Locate the cell with the specified text and output its [x, y] center coordinate. 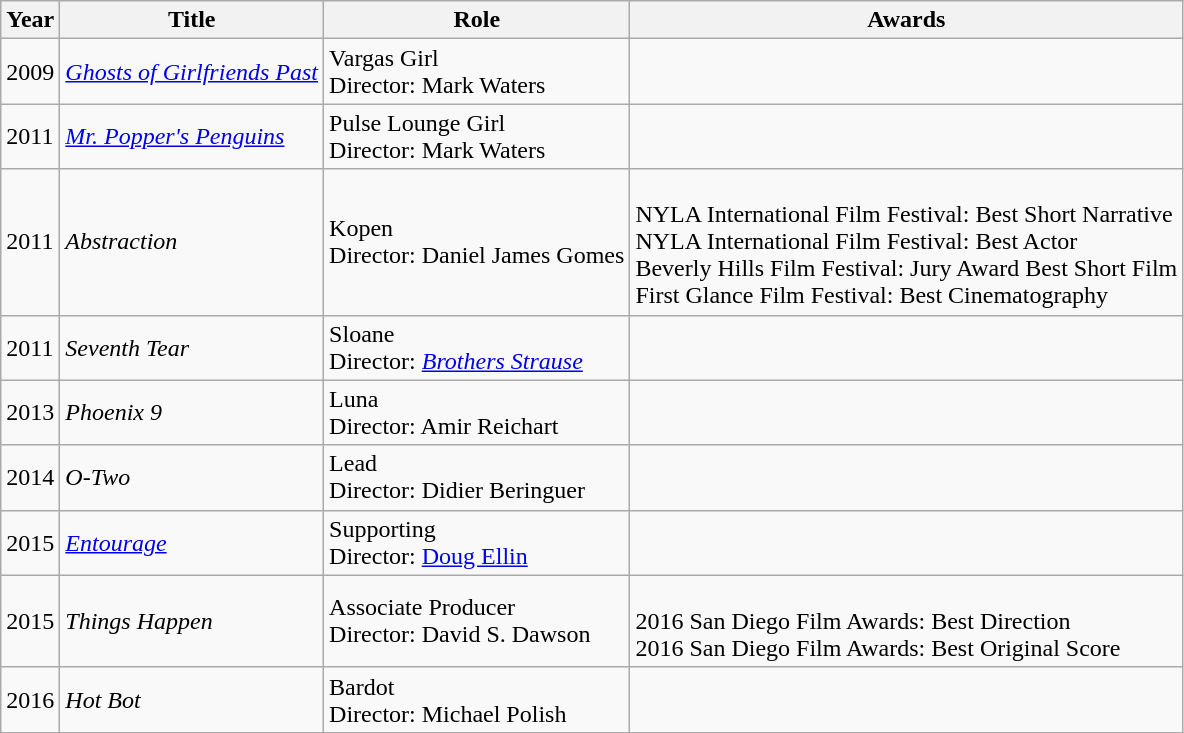
Year [30, 20]
BardotDirector: Michael Polish [477, 700]
Seventh Tear [192, 348]
2013 [30, 412]
LeadDirector: Didier Beringuer [477, 478]
Hot Bot [192, 700]
LunaDirector: Amir Reichart [477, 412]
2016 [30, 700]
2016 San Diego Film Awards: Best Direction 2016 San Diego Film Awards: Best Original Score [906, 621]
KopenDirector: Daniel James Gomes [477, 242]
Mr. Popper's Penguins [192, 136]
Vargas GirlDirector: Mark Waters [477, 72]
SupportingDirector: Doug Ellin [477, 542]
SloaneDirector: Brothers Strause [477, 348]
Associate ProducerDirector: David S. Dawson [477, 621]
O-Two [192, 478]
2014 [30, 478]
2009 [30, 72]
Pulse Lounge GirlDirector: Mark Waters [477, 136]
Ghosts of Girlfriends Past [192, 72]
Entourage [192, 542]
Phoenix 9 [192, 412]
Awards [906, 20]
Things Happen [192, 621]
Role [477, 20]
Abstraction [192, 242]
Title [192, 20]
